Extract the (x, y) coordinate from the center of the cell holding the provided text.  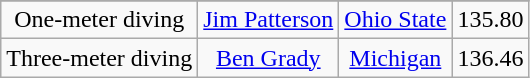
136.46 (490, 58)
Michigan (396, 58)
Ohio State (396, 20)
135.80 (490, 20)
Jim Patterson (268, 20)
Ben Grady (268, 58)
One-meter diving (100, 20)
Three-meter diving (100, 58)
